For the text-containing cell, return its midpoint in (x, y) coordinate format. 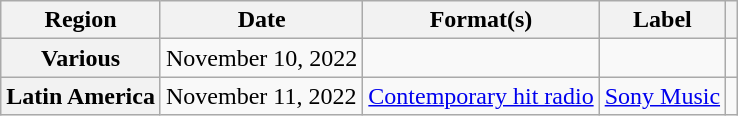
Date (261, 20)
November 11, 2022 (261, 96)
Contemporary hit radio (481, 96)
Various (81, 58)
Format(s) (481, 20)
Sony Music (662, 96)
Label (662, 20)
Latin America (81, 96)
Region (81, 20)
November 10, 2022 (261, 58)
